Output the [x, y] coordinate of the center of the cell containing the given text.  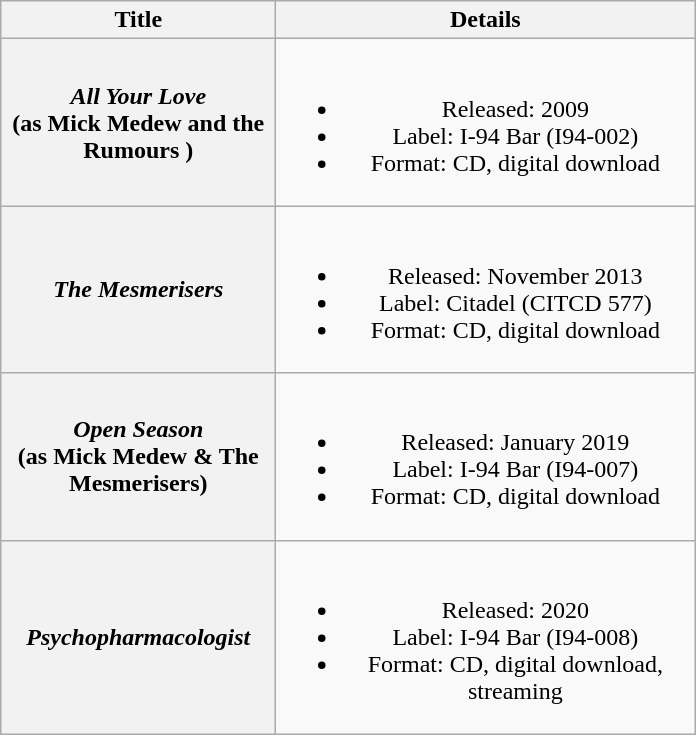
Released: 2020Label: I-94 Bar (I94-008)Format: CD, digital download, streaming [486, 637]
Psychopharmacologist [138, 637]
Released: November 2013Label: Citadel (CITCD 577)Format: CD, digital download [486, 290]
Details [486, 20]
Open Season (as Mick Medew & The Mesmerisers) [138, 456]
Title [138, 20]
Released: 2009Label: I-94 Bar (I94-002)Format: CD, digital download [486, 122]
Released: January 2019Label: I-94 Bar (I94-007)Format: CD, digital download [486, 456]
The Mesmerisers [138, 290]
All Your Love (as Mick Medew and the Rumours ) [138, 122]
